For the text-containing cell, return its midpoint in [X, Y] coordinate format. 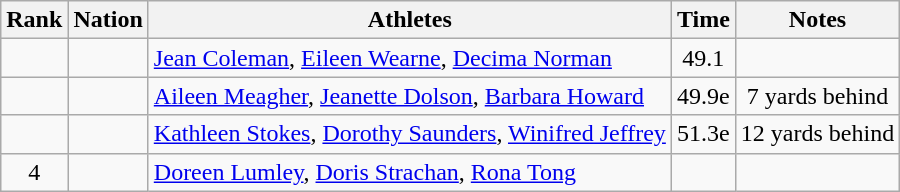
Aileen Meagher, Jeanette Dolson, Barbara Howard [410, 96]
Time [703, 20]
Jean Coleman, Eileen Wearne, Decima Norman [410, 58]
Rank [34, 20]
49.9e [703, 96]
7 yards behind [817, 96]
Kathleen Stokes, Dorothy Saunders, Winifred Jeffrey [410, 134]
49.1 [703, 58]
51.3e [703, 134]
12 yards behind [817, 134]
Notes [817, 20]
4 [34, 172]
Doreen Lumley, Doris Strachan, Rona Tong [410, 172]
Athletes [410, 20]
Nation [108, 20]
